Pinpoint the cell where the given text exists, returning its [X, Y] midpoint coordinate. 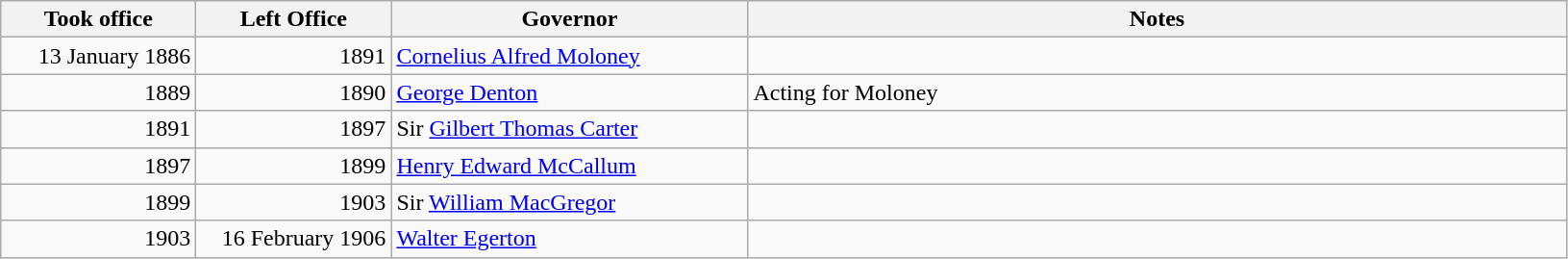
Notes [1157, 19]
Henry Edward McCallum [569, 166]
1890 [294, 92]
16 February 1906 [294, 239]
Cornelius Alfred Moloney [569, 56]
Walter Egerton [569, 239]
Acting for Moloney [1157, 92]
Sir William MacGregor [569, 202]
Took office [98, 19]
Governor [569, 19]
1889 [98, 92]
George Denton [569, 92]
13 January 1886 [98, 56]
Sir Gilbert Thomas Carter [569, 129]
Left Office [294, 19]
